Extract the [X, Y] coordinate from the center of the cell holding the provided text.  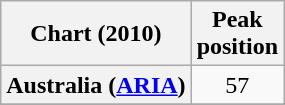
Chart (2010) [96, 34]
Australia (ARIA) [96, 85]
57 [237, 85]
Peakposition [237, 34]
